Find where the given text appears and provide that cell's center as (X, Y) coordinate. 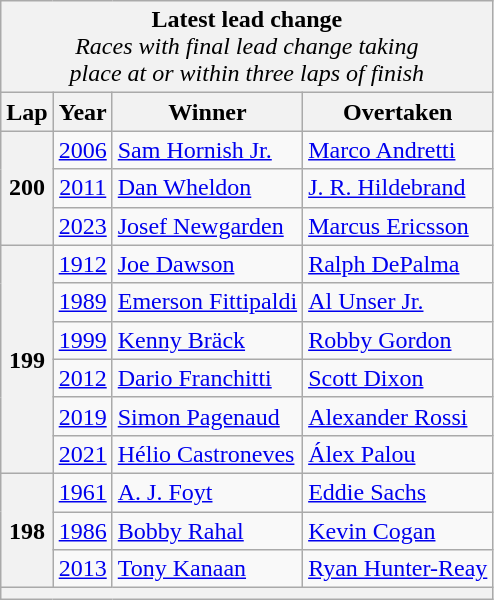
Al Unser Jr. (398, 302)
200 (27, 188)
2012 (82, 378)
Kenny Bräck (207, 340)
1999 (82, 340)
2006 (82, 150)
2023 (82, 226)
198 (27, 530)
Scott Dixon (398, 378)
1989 (82, 302)
199 (27, 359)
Kevin Cogan (398, 531)
Marco Andretti (398, 150)
Joe Dawson (207, 264)
Josef Newgarden (207, 226)
Álex Palou (398, 454)
Robby Gordon (398, 340)
Dario Franchitti (207, 378)
Sam Hornish Jr. (207, 150)
Year (82, 112)
J. R. Hildebrand (398, 188)
Bobby Rahal (207, 531)
Alexander Rossi (398, 416)
2021 (82, 454)
Ralph DePalma (398, 264)
Ryan Hunter-Reay (398, 569)
1986 (82, 531)
Marcus Ericsson (398, 226)
A. J. Foyt (207, 492)
Hélio Castroneves (207, 454)
Latest lead changeRaces with final lead change takingplace at or within three laps of finish (247, 47)
1912 (82, 264)
Eddie Sachs (398, 492)
1961 (82, 492)
Dan Wheldon (207, 188)
Simon Pagenaud (207, 416)
2013 (82, 569)
2011 (82, 188)
Tony Kanaan (207, 569)
Lap (27, 112)
Winner (207, 112)
2019 (82, 416)
Overtaken (398, 112)
Emerson Fittipaldi (207, 302)
